Search for the cell housing the specified text and yield its (X, Y) center coordinate. 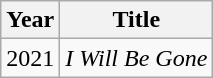
I Will Be Gone (136, 58)
Year (30, 20)
Title (136, 20)
2021 (30, 58)
